Scan for the cell matching the given text and deliver its (x, y) coordinate at center. 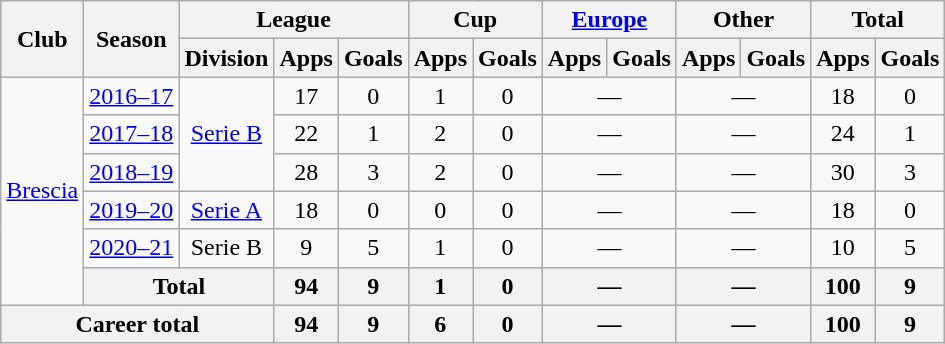
Cup (475, 20)
28 (306, 172)
League (294, 20)
2020–21 (132, 248)
6 (440, 324)
2017–18 (132, 134)
Division (226, 58)
17 (306, 96)
Season (132, 39)
2016–17 (132, 96)
2019–20 (132, 210)
2018–19 (132, 172)
24 (843, 134)
10 (843, 248)
22 (306, 134)
30 (843, 172)
Europe (609, 20)
Club (42, 39)
Career total (138, 324)
Brescia (42, 191)
Serie A (226, 210)
Other (743, 20)
